Provide the (X, Y) coordinate of the cell's center where the given text is located.  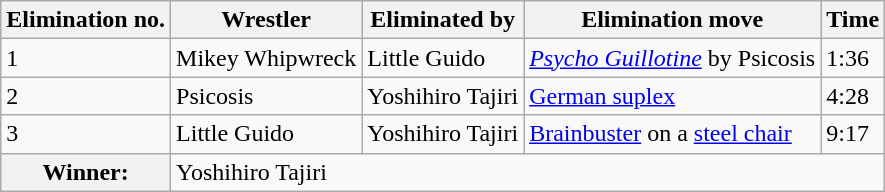
Brainbuster on a steel chair (672, 134)
1 (86, 58)
4:28 (853, 96)
Wrestler (266, 20)
Elimination no. (86, 20)
Time (853, 20)
Psicosis (266, 96)
Eliminated by (443, 20)
Winner: (86, 172)
Psycho Guillotine by Psicosis (672, 58)
3 (86, 134)
Elimination move (672, 20)
2 (86, 96)
German suplex (672, 96)
1:36 (853, 58)
Mikey Whipwreck (266, 58)
9:17 (853, 134)
